Return the (X, Y) coordinate for the center point of the cell that contains the specified text.  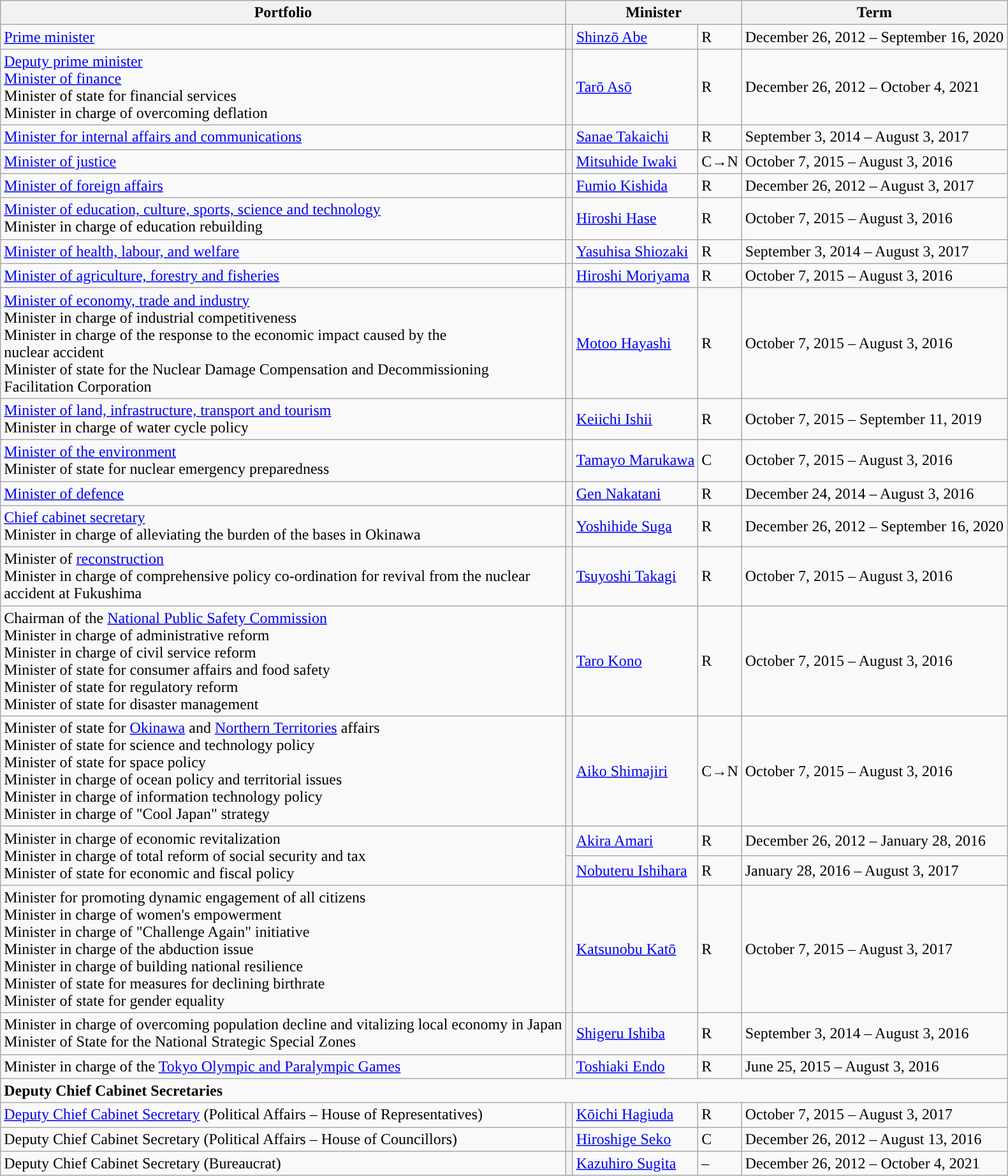
Aiko Shimajiri (635, 772)
Motoo Hayashi (635, 343)
Fumio Kishida (635, 186)
Tsuyoshi Takagi (635, 577)
Taro Kono (635, 661)
Toshiaki Endo (635, 1066)
Minister of agriculture, forestry and fisheries (283, 276)
Term (874, 13)
Akira Amari (635, 841)
Minister of reconstructionMinister in charge of comprehensive policy co-ordination for revival from the nuclearaccident at Fukushima (283, 577)
Kōichi Hagiuda (635, 1115)
Minister of land, infrastructure, transport and tourismMinister in charge of water cycle policy (283, 418)
Shinzō Abe (635, 37)
October 7, 2015 – September 11, 2019 (874, 418)
Minister of health, labour, and welfare (283, 251)
Hiroshi Moriyama (635, 276)
Yoshihide Suga (635, 527)
Minister in charge of the Tokyo Olympic and Paralympic Games (283, 1066)
Keiichi Ishii (635, 418)
Minister of justice (283, 161)
December 26, 2012 – January 28, 2016 (874, 841)
Minister in charge of overcoming population decline and vitalizing local economy in JapanMinister of State for the National Strategic Special Zones (283, 1033)
September 3, 2014 – August 3, 2016 (874, 1033)
Nobuteru Ishihara (635, 871)
Portfolio (283, 13)
December 24, 2014 – August 3, 2016 (874, 493)
Minister of the environmentMinister of state for nuclear emergency preparedness (283, 460)
Deputy Chief Cabinet Secretary (Political Affairs – House of Representatives) (283, 1115)
Sanae Takaichi (635, 137)
Deputy Chief Cabinet Secretary (Bureaucrat) (283, 1163)
Kazuhiro Sugita (635, 1163)
Tarō Asō (635, 87)
Deputy prime ministerMinister of financeMinister of state for financial servicesMinister in charge of overcoming deflation (283, 87)
Minister of education, culture, sports, science and technologyMinister in charge of education rebuilding (283, 218)
June 25, 2015 – August 3, 2016 (874, 1066)
– (720, 1163)
Minister for internal affairs and communications (283, 137)
Katsunobu Katō (635, 949)
Chief cabinet secretaryMinister in charge of alleviating the burden of the bases in Okinawa (283, 527)
Shigeru Ishiba (635, 1033)
Hiroshige Seko (635, 1139)
Minister of foreign affairs (283, 186)
December 26, 2012 – August 3, 2017 (874, 186)
Tamayo Marukawa (635, 460)
Prime minister (283, 37)
Mitsuhide Iwaki (635, 161)
Gen Nakatani (635, 493)
Minister of defence (283, 493)
Yasuhisa Shiozaki (635, 251)
December 26, 2012 – August 13, 2016 (874, 1139)
January 28, 2016 – August 3, 2017 (874, 871)
Deputy Chief Cabinet Secretary (Political Affairs – House of Councillors) (283, 1139)
Minister (654, 13)
Deputy Chief Cabinet Secretaries (504, 1091)
Hiroshi Hase (635, 218)
